Identify which cell holds the provided text, then report its [X, Y] central coordinate. 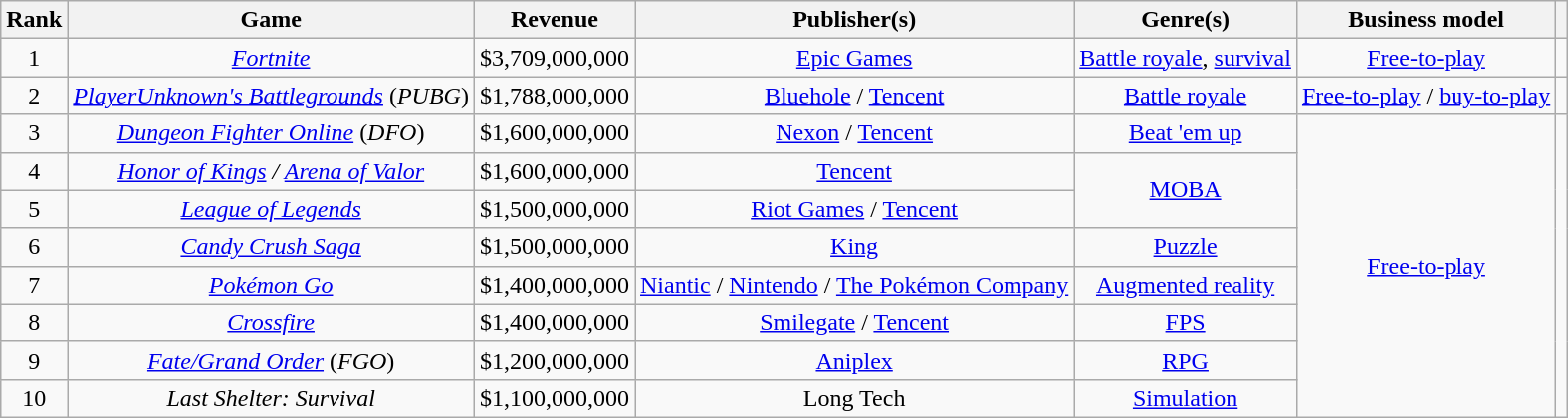
7 [34, 285]
Candy Crush Saga [271, 247]
King [854, 247]
Genre(s) [1186, 20]
Beat 'em up [1186, 133]
Rank [34, 20]
Battle royale [1186, 96]
6 [34, 247]
Crossfire [271, 322]
Free-to-play / buy-to-play [1426, 96]
$1,788,000,000 [554, 96]
Smilegate / Tencent [854, 322]
$1,100,000,000 [554, 398]
3 [34, 133]
Fortnite [271, 58]
Niantic / Nintendo / The Pokémon Company [854, 285]
1 [34, 58]
Simulation [1186, 398]
MOBA [1186, 190]
Last Shelter: Survival [271, 398]
PlayerUnknown's Battlegrounds (PUBG) [271, 96]
Revenue [554, 20]
$1,200,000,000 [554, 360]
Honor of Kings / Arena of Valor [271, 171]
Augmented reality [1186, 285]
9 [34, 360]
Aniplex [854, 360]
Fate/Grand Order (FGO) [271, 360]
8 [34, 322]
Bluehole / Tencent [854, 96]
Epic Games [854, 58]
Publisher(s) [854, 20]
Dungeon Fighter Online (DFO) [271, 133]
Battle royale, survival [1186, 58]
4 [34, 171]
$3,709,000,000 [554, 58]
Game [271, 20]
10 [34, 398]
RPG [1186, 360]
FPS [1186, 322]
2 [34, 96]
Pokémon Go [271, 285]
5 [34, 209]
Riot Games / Tencent [854, 209]
League of Legends [271, 209]
Business model [1426, 20]
Puzzle [1186, 247]
Long Tech [854, 398]
Nexon / Tencent [854, 133]
Tencent [854, 171]
